Output the (x, y) coordinate of the center of the cell containing the given text.  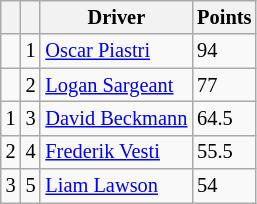
94 (224, 51)
Oscar Piastri (116, 51)
64.5 (224, 118)
54 (224, 186)
Points (224, 17)
David Beckmann (116, 118)
Frederik Vesti (116, 152)
4 (31, 152)
Driver (116, 17)
77 (224, 85)
Liam Lawson (116, 186)
5 (31, 186)
55.5 (224, 152)
Logan Sargeant (116, 85)
